For the text-containing cell, return its midpoint in [x, y] coordinate format. 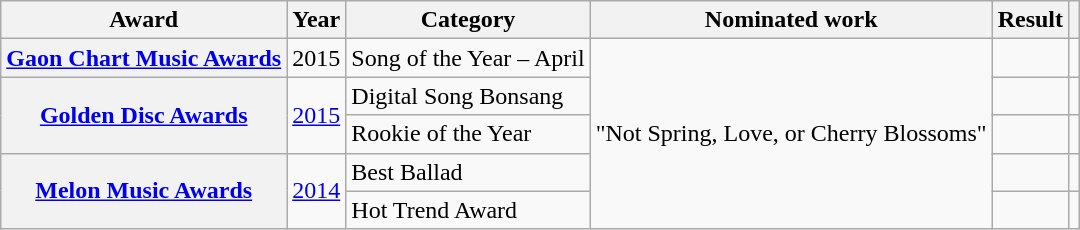
Category [468, 20]
Year [316, 20]
Golden Disc Awards [144, 115]
Rookie of the Year [468, 134]
"Not Spring, Love, or Cherry Blossoms" [791, 134]
Best Ballad [468, 172]
2014 [316, 191]
Nominated work [791, 20]
Result [1030, 20]
Melon Music Awards [144, 191]
Award [144, 20]
Gaon Chart Music Awards [144, 58]
Song of the Year – April [468, 58]
Digital Song Bonsang [468, 96]
Hot Trend Award [468, 210]
